Provide the (x, y) coordinate of the cell's center where the given text is located.  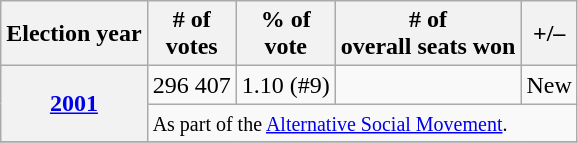
Election year (74, 34)
As part of the Alternative Social Movement. (362, 123)
New (549, 85)
2001 (74, 104)
# ofoverall seats won (428, 34)
1.10 (#9) (286, 85)
+/– (549, 34)
296 407 (192, 85)
# ofvotes (192, 34)
% ofvote (286, 34)
